Determine the (x, y) coordinate at the center of the cell enclosing the given text.  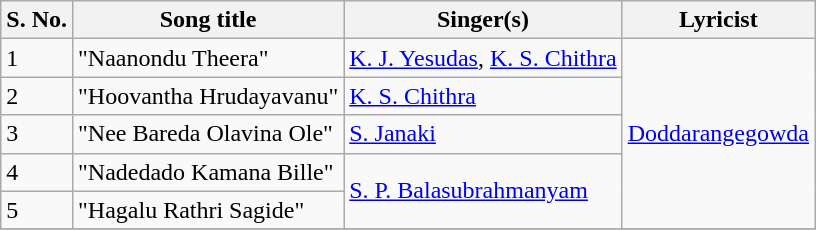
2 (37, 96)
"Nadedado Kamana Bille" (208, 172)
5 (37, 210)
"Nee Bareda Olavina Ole" (208, 134)
K. S. Chithra (483, 96)
3 (37, 134)
S. P. Balasubrahmanyam (483, 191)
Singer(s) (483, 20)
"Hoovantha Hrudayavanu" (208, 96)
"Naanondu Theera" (208, 58)
4 (37, 172)
Song title (208, 20)
Lyricist (718, 20)
1 (37, 58)
K. J. Yesudas, K. S. Chithra (483, 58)
S. No. (37, 20)
Doddarangegowda (718, 134)
S. Janaki (483, 134)
"Hagalu Rathri Sagide" (208, 210)
